Pinpoint the cell where the given text exists, returning its (x, y) midpoint coordinate. 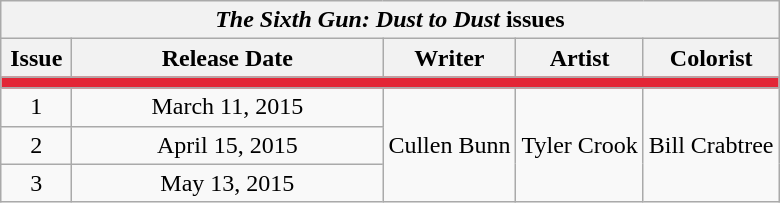
2 (36, 145)
May 13, 2015 (228, 183)
March 11, 2015 (228, 107)
Colorist (711, 58)
Tyler Crook (580, 145)
Bill Crabtree (711, 145)
Release Date (228, 58)
Cullen Bunn (450, 145)
Issue (36, 58)
Artist (580, 58)
Writer (450, 58)
1 (36, 107)
3 (36, 183)
April 15, 2015 (228, 145)
The Sixth Gun: Dust to Dust issues (390, 20)
